Capture the cell that displays the provided text and extract its [X, Y] central coordinate. 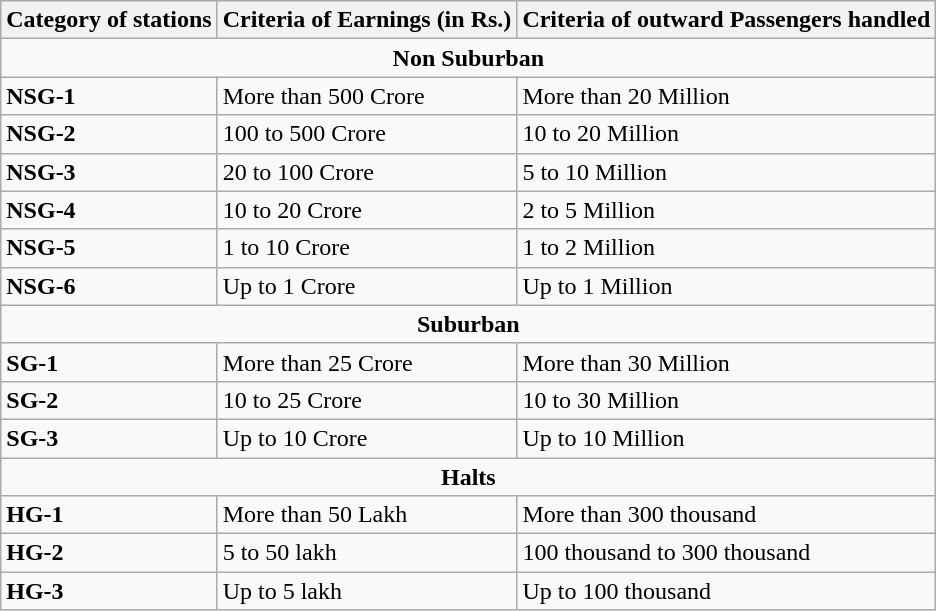
NSG-3 [109, 172]
1 to 10 Crore [367, 248]
100 to 500 Crore [367, 134]
NSG-1 [109, 96]
5 to 10 Million [726, 172]
Up to 1 Million [726, 286]
10 to 30 Million [726, 400]
1 to 2 Million [726, 248]
HG-1 [109, 515]
SG-3 [109, 438]
10 to 25 Crore [367, 400]
10 to 20 Million [726, 134]
Suburban [468, 324]
SG-2 [109, 400]
SG-1 [109, 362]
Up to 5 lakh [367, 591]
More than 30 Million [726, 362]
More than 20 Million [726, 96]
More than 500 Crore [367, 96]
More than 300 thousand [726, 515]
Category of stations [109, 20]
Up to 10 Crore [367, 438]
10 to 20 Crore [367, 210]
NSG-5 [109, 248]
5 to 50 lakh [367, 553]
NSG-2 [109, 134]
NSG-6 [109, 286]
More than 50 Lakh [367, 515]
Up to 10 Million [726, 438]
Non Suburban [468, 58]
HG-2 [109, 553]
Criteria of outward Passengers handled [726, 20]
100 thousand to 300 thousand [726, 553]
NSG-4 [109, 210]
20 to 100 Crore [367, 172]
Criteria of Earnings (in Rs.) [367, 20]
More than 25 Crore [367, 362]
HG-3 [109, 591]
Halts [468, 477]
Up to 1 Crore [367, 286]
2 to 5 Million [726, 210]
Up to 100 thousand [726, 591]
